Determine the (x, y) coordinate at the center of the cell enclosing the given text.  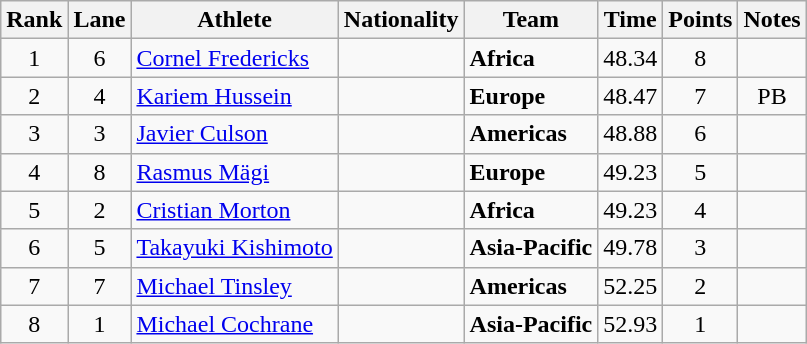
PB (772, 96)
48.88 (630, 134)
Nationality (401, 20)
Points (700, 20)
Time (630, 20)
Cristian Morton (234, 210)
Michael Tinsley (234, 286)
Kariem Hussein (234, 96)
Rank (34, 20)
Team (531, 20)
Javier Culson (234, 134)
Notes (772, 20)
52.93 (630, 324)
Michael Cochrane (234, 324)
48.47 (630, 96)
Rasmus Mägi (234, 172)
49.78 (630, 248)
Athlete (234, 20)
Lane (100, 20)
48.34 (630, 58)
52.25 (630, 286)
Takayuki Kishimoto (234, 248)
Cornel Fredericks (234, 58)
